Pinpoint the cell where the given text exists, returning its (X, Y) midpoint coordinate. 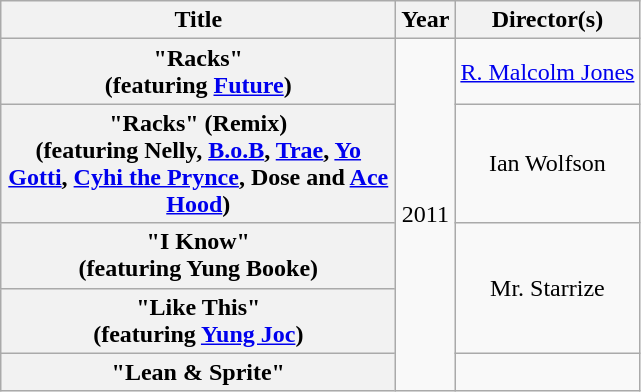
"Racks" (Remix)(featuring Nelly, B.o.B, Trae, Yo Gotti, Cyhi the Prynce, Dose and Ace Hood) (198, 164)
"Like This"(featuring Yung Joc) (198, 320)
"I Know"(featuring Yung Booke) (198, 256)
Director(s) (548, 20)
Mr. Starrize (548, 288)
2011 (426, 215)
Year (426, 20)
Ian Wolfson (548, 164)
"Lean & Sprite" (198, 372)
R. Malcolm Jones (548, 72)
"Racks"(featuring Future) (198, 72)
Title (198, 20)
